Determine the (x, y) coordinate at the center of the cell enclosing the given text.  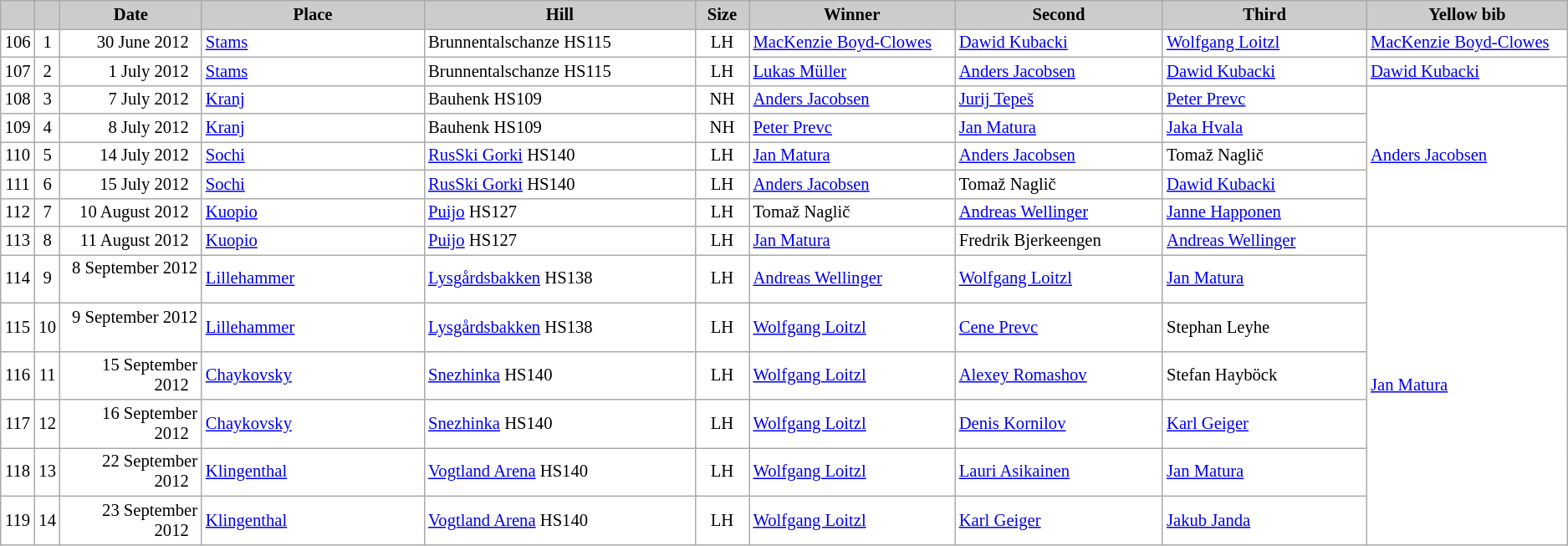
Place (313, 14)
111 (18, 184)
108 (18, 100)
106 (18, 43)
10 (47, 327)
4 (47, 128)
10 August 2012 (130, 212)
Lauri Asikainen (1059, 472)
3 (47, 100)
8 September 2012 (130, 278)
Jakub Janda (1264, 520)
Yellow bib (1467, 14)
107 (18, 71)
112 (18, 212)
9 (47, 278)
7 July 2012 (130, 100)
109 (18, 128)
Alexey Romashov (1059, 375)
110 (18, 156)
6 (47, 184)
14 (47, 520)
119 (18, 520)
7 (47, 212)
113 (18, 240)
1 July 2012 (130, 71)
117 (18, 424)
Hill (559, 14)
Date (130, 14)
11 August 2012 (130, 240)
Fredrik Bjerkeengen (1059, 240)
Stefan Hayböck (1264, 375)
8 (47, 240)
30 June 2012 (130, 43)
13 (47, 472)
2 (47, 71)
1 (47, 43)
11 (47, 375)
15 September 2012 (130, 375)
5 (47, 156)
Lukas Müller (852, 71)
Stephan Leyhe (1264, 327)
Size (722, 14)
14 July 2012 (130, 156)
115 (18, 327)
Janne Happonen (1264, 212)
22 September 2012 (130, 472)
12 (47, 424)
118 (18, 472)
15 July 2012 (130, 184)
8 July 2012 (130, 128)
Second (1059, 14)
Winner (852, 14)
Denis Kornilov (1059, 424)
16 September 2012 (130, 424)
116 (18, 375)
Jurij Tepeš (1059, 100)
Third (1264, 14)
23 September 2012 (130, 520)
114 (18, 278)
Jaka Hvala (1264, 128)
Cene Prevc (1059, 327)
9 September 2012 (130, 327)
